Scan for the cell matching the given text and deliver its (X, Y) coordinate at center. 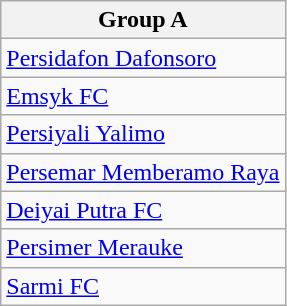
Group A (143, 20)
Deiyai Putra FC (143, 210)
Emsyk FC (143, 96)
Persimer Merauke (143, 248)
Persidafon Dafonsoro (143, 58)
Persiyali Yalimo (143, 134)
Sarmi FC (143, 286)
Persemar Memberamo Raya (143, 172)
